Return [x, y] of the center of cell containing provided text 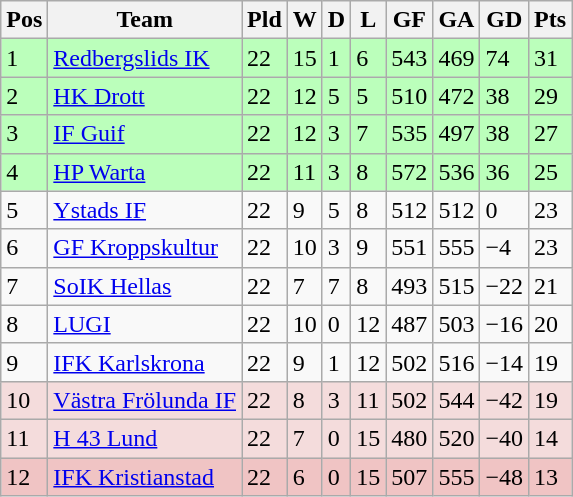
2 [24, 96]
472 [456, 96]
GA [456, 20]
572 [410, 172]
IFK Kristianstad [145, 477]
−42 [504, 400]
L [368, 20]
IF Guif [145, 134]
Pld [265, 20]
480 [410, 438]
GF [410, 20]
Västra Frölunda IF [145, 400]
Redbergslids IK [145, 58]
−40 [504, 438]
HP Warta [145, 172]
LUGI [145, 324]
469 [456, 58]
HK Drott [145, 96]
Ystads IF [145, 210]
36 [504, 172]
515 [456, 286]
−14 [504, 362]
4 [24, 172]
516 [456, 362]
493 [410, 286]
20 [550, 324]
74 [504, 58]
Pts [550, 20]
H 43 Lund [145, 438]
543 [410, 58]
−16 [504, 324]
SoIK Hellas [145, 286]
503 [456, 324]
520 [456, 438]
551 [410, 248]
536 [456, 172]
−4 [504, 248]
14 [550, 438]
487 [410, 324]
13 [550, 477]
Pos [24, 20]
31 [550, 58]
GD [504, 20]
497 [456, 134]
−48 [504, 477]
535 [410, 134]
W [304, 20]
Team [145, 20]
D [336, 20]
GF Kroppskultur [145, 248]
544 [456, 400]
−22 [504, 286]
21 [550, 286]
29 [550, 96]
510 [410, 96]
IFK Karlskrona [145, 362]
25 [550, 172]
27 [550, 134]
507 [410, 477]
